For the text-containing cell, return its midpoint in [x, y] coordinate format. 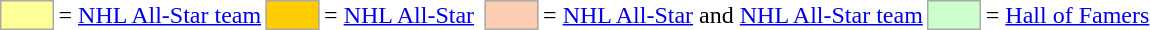
= NHL All-Star [400, 15]
= NHL All-Star team [160, 15]
= NHL All-Star and NHL All-Star team [734, 15]
